Detect which cell encompasses the target text, then output its (X, Y) center coordinate. 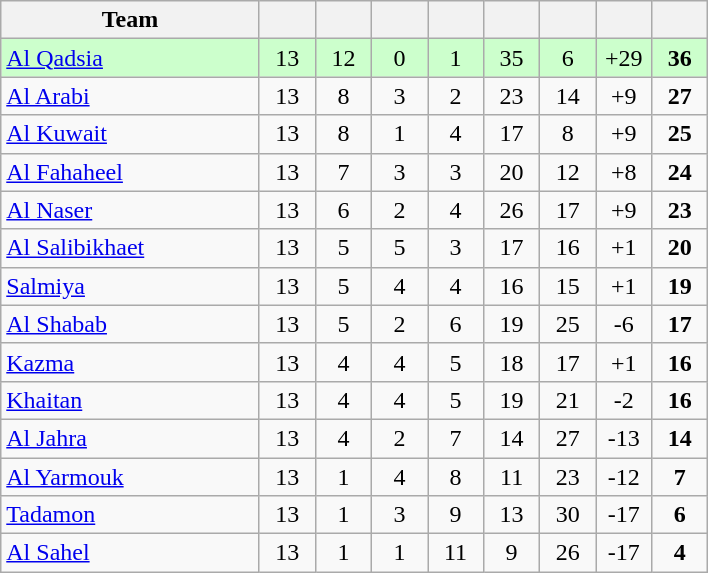
0 (399, 58)
30 (568, 515)
-13 (624, 438)
Al Jahra (130, 438)
Al Shabab (130, 324)
21 (568, 400)
-6 (624, 324)
18 (512, 362)
Khaitan (130, 400)
Al Kuwait (130, 134)
24 (680, 172)
+29 (624, 58)
Al Yarmouk (130, 477)
-2 (624, 400)
Team (130, 20)
Kazma (130, 362)
Al Salibikhaet (130, 248)
Al Sahel (130, 553)
36 (680, 58)
Al Arabi (130, 96)
35 (512, 58)
Salmiya (130, 286)
-12 (624, 477)
+8 (624, 172)
Al Qadsia (130, 58)
15 (568, 286)
Al Naser (130, 210)
Al Fahaheel (130, 172)
Tadamon (130, 515)
